From the cell containing the given text, extract its center point as [X, Y] coordinate. 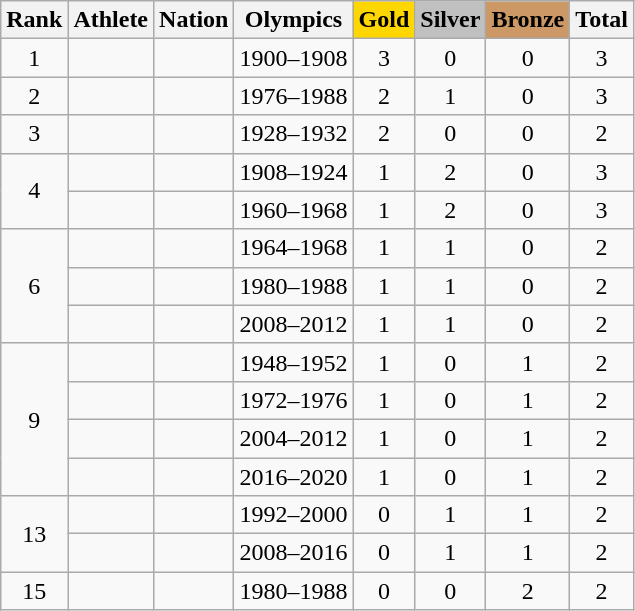
Rank [34, 20]
2008–2012 [294, 324]
1972–1976 [294, 400]
2008–2016 [294, 553]
6 [34, 286]
1992–2000 [294, 515]
1948–1952 [294, 362]
1960–1968 [294, 210]
1976–1988 [294, 96]
Gold [384, 20]
13 [34, 534]
1964–1968 [294, 248]
Total [602, 20]
9 [34, 419]
1900–1908 [294, 58]
15 [34, 591]
Nation [194, 20]
Bronze [528, 20]
2004–2012 [294, 438]
1908–1924 [294, 172]
4 [34, 191]
Silver [450, 20]
Olympics [294, 20]
2016–2020 [294, 477]
Athlete [111, 20]
1928–1932 [294, 134]
